Extract the [x, y] coordinate from the center of the cell holding the provided text.  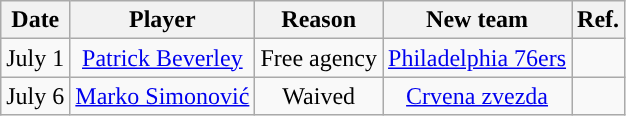
Free agency [319, 58]
July 6 [36, 96]
Patrick Beverley [162, 58]
Waived [319, 96]
Crvena zvezda [478, 96]
July 1 [36, 58]
Player [162, 20]
Ref. [598, 20]
Marko Simonović [162, 96]
Reason [319, 20]
Philadelphia 76ers [478, 58]
New team [478, 20]
Date [36, 20]
